Locate the cell with the specified text and output its (X, Y) center coordinate. 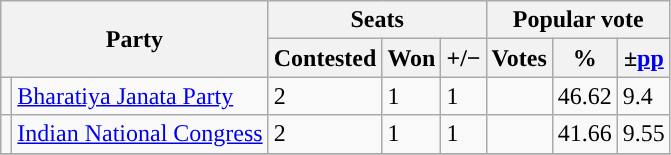
41.66 (584, 134)
Popular vote (578, 20)
Seats (377, 20)
Contested (325, 58)
Votes (519, 58)
Won (412, 58)
±pp (644, 58)
Indian National Congress (140, 134)
9.4 (644, 96)
+/− (464, 58)
Bharatiya Janata Party (140, 96)
Party (134, 39)
% (584, 58)
9.55 (644, 134)
46.62 (584, 96)
